Find where the given text appears and provide that cell's center as (X, Y) coordinate. 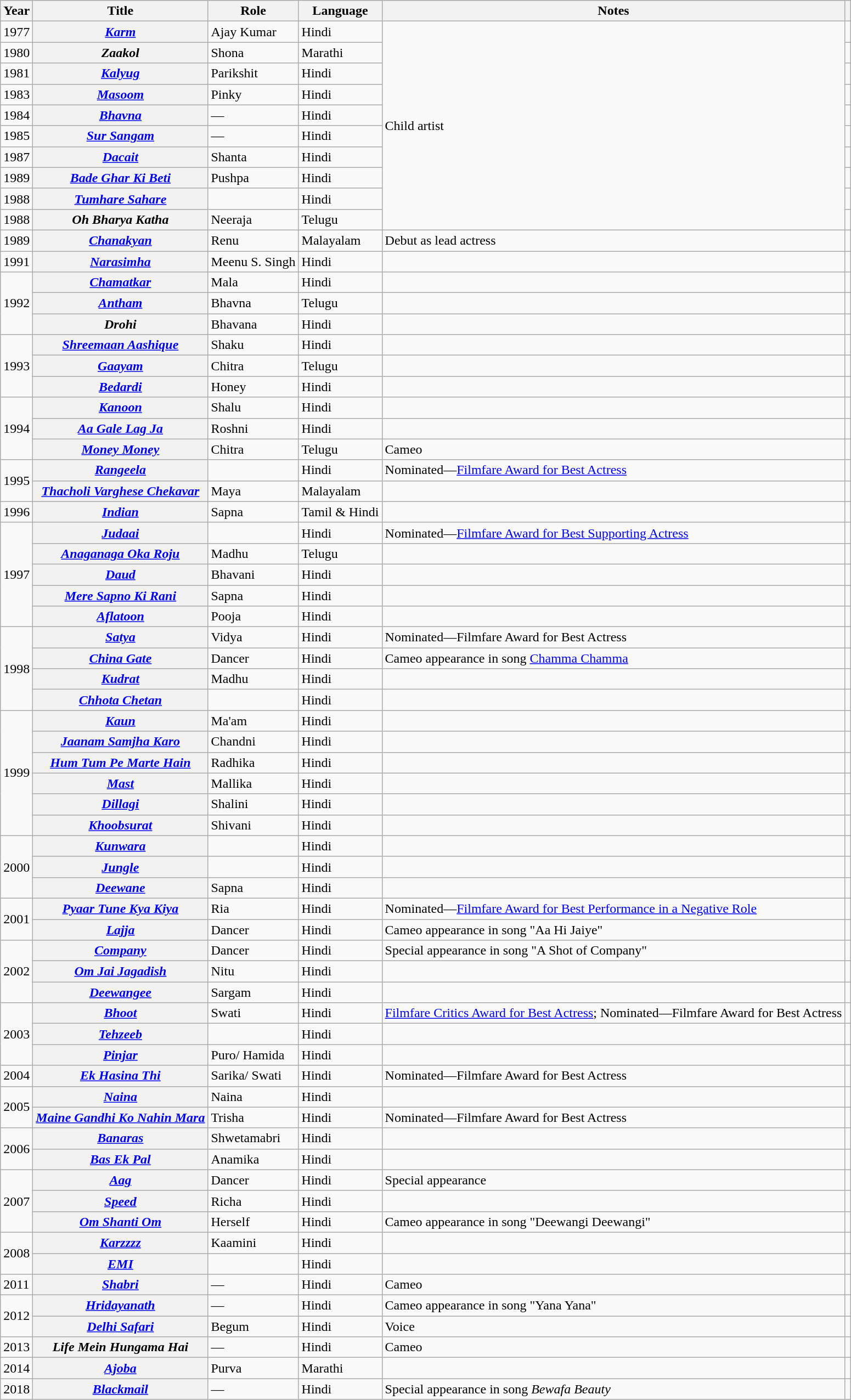
Title (121, 11)
2000 (16, 867)
Oh Bharya Katha (121, 219)
Herself (253, 1222)
Hridayanath (121, 1306)
2001 (16, 919)
2007 (16, 1201)
Special appearance (613, 1180)
1985 (16, 136)
Satya (121, 637)
Jaanam Samjha Karo (121, 742)
Dacait (121, 157)
China Gate (121, 658)
Life Mein Hungama Hai (121, 1347)
Chamatkar (121, 283)
Judaai (121, 533)
Thacholi Varghese Chekavar (121, 491)
Bhavana (253, 324)
Bedardi (121, 387)
Chhota Chetan (121, 700)
Om Shanti Om (121, 1222)
Blackmail (121, 1389)
Pushpa (253, 178)
Cameo appearance in song "Yana Yana" (613, 1306)
Vidya (253, 637)
1980 (16, 53)
1998 (16, 669)
Mallika (253, 783)
Kunwara (121, 846)
Special appearance in song "A Shot of Company" (613, 951)
Deewane (121, 888)
Gaayam (121, 366)
Cameo appearance in song "Deewangi Deewangi" (613, 1222)
Shona (253, 53)
Voice (613, 1326)
2018 (16, 1389)
Ma'am (253, 721)
Ajoba (121, 1368)
1999 (16, 773)
Antham (121, 303)
1977 (16, 32)
Delhi Safari (121, 1326)
1995 (16, 481)
1994 (16, 428)
Kanoon (121, 408)
Aa Gale Lag Ja (121, 428)
Deewangee (121, 992)
Nitu (253, 972)
Debut as lead actress (613, 240)
Meenu S. Singh (253, 262)
Narasimha (121, 262)
Kudrat (121, 679)
2013 (16, 1347)
Tumhare Sahare (121, 199)
EMI (121, 1263)
Kalyug (121, 74)
Ria (253, 908)
Karzzzz (121, 1243)
2011 (16, 1285)
Role (253, 11)
Filmfare Critics Award for Best Actress; Nominated—Filmfare Award for Best Actress (613, 1013)
Indian (121, 512)
Richa (253, 1201)
Bade Ghar Ki Beti (121, 178)
2003 (16, 1034)
1997 (16, 574)
Sargam (253, 992)
Radhika (253, 763)
1991 (16, 262)
Tamil & Hindi (340, 512)
2006 (16, 1149)
Zaakol (121, 53)
Shwetamabri (253, 1138)
Shaku (253, 345)
Special appearance in song Bewafa Beauty (613, 1389)
Bhavani (253, 574)
Maya (253, 491)
Chanakyan (121, 240)
Hum Tum Pe Marte Hain (121, 763)
Nominated—Filmfare Award for Best Performance in a Negative Role (613, 908)
Language (340, 11)
Tehzeeb (121, 1034)
2008 (16, 1253)
Anaganaga Oka Roju (121, 554)
1993 (16, 366)
Shalu (253, 408)
Banaras (121, 1138)
Speed (121, 1201)
2004 (16, 1076)
Dillagi (121, 804)
Cameo appearance in song "Aa Hi Jaiye" (613, 930)
Pyaar Tune Kya Kiya (121, 908)
1981 (16, 74)
Bas Ek Pal (121, 1159)
Chandni (253, 742)
Mala (253, 283)
Ek Hasina Thi (121, 1076)
Kaamini (253, 1243)
Trisha (253, 1117)
Renu (253, 240)
Child artist (613, 126)
Maine Gandhi Ko Nahin Mara (121, 1117)
Ajay Kumar (253, 32)
Nominated—Filmfare Award for Best Supporting Actress (613, 533)
1984 (16, 115)
Daud (121, 574)
Honey (253, 387)
Jungle (121, 867)
Begum (253, 1326)
Cameo appearance in song Chamma Chamma (613, 658)
Anamika (253, 1159)
Company (121, 951)
Pinjar (121, 1055)
Lajja (121, 930)
Rangeela (121, 470)
Swati (253, 1013)
Shivani (253, 825)
Pinky (253, 94)
Roshni (253, 428)
2014 (16, 1368)
Bhoot (121, 1013)
Shabri (121, 1285)
1983 (16, 94)
Mast (121, 783)
1996 (16, 512)
Karm (121, 32)
Om Jai Jagadish (121, 972)
Notes (613, 11)
Aflatoon (121, 617)
Sur Sangam (121, 136)
Mere Sapno Ki Rani (121, 595)
Puro/ Hamida (253, 1055)
Khoobsurat (121, 825)
2002 (16, 972)
Sarika/ Swati (253, 1076)
Purva (253, 1368)
Year (16, 11)
Money Money (121, 449)
Shreemaan Aashique (121, 345)
2005 (16, 1107)
1992 (16, 303)
Kaun (121, 721)
Masoom (121, 94)
Pooja (253, 617)
1987 (16, 157)
Drohi (121, 324)
Neeraja (253, 219)
Aag (121, 1180)
2012 (16, 1316)
Shanta (253, 157)
Parikshit (253, 74)
Shalini (253, 804)
